Search for the cell housing the specified text and yield its [X, Y] center coordinate. 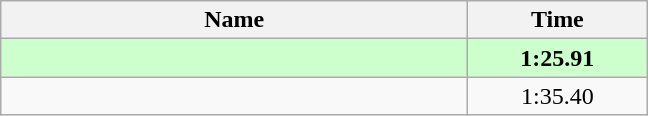
1:35.40 [558, 96]
Time [558, 20]
Name [234, 20]
1:25.91 [558, 58]
